Detect which cell encompasses the target text, then output its [X, Y] center coordinate. 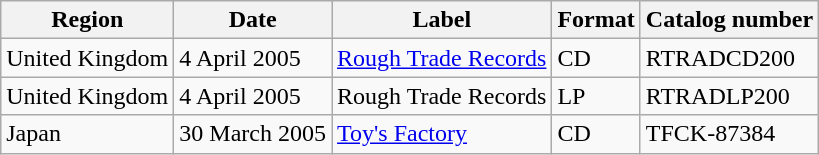
Date [253, 20]
Japan [88, 134]
Region [88, 20]
30 March 2005 [253, 134]
Format [596, 20]
RTRADLP200 [729, 96]
Toy's Factory [442, 134]
LP [596, 96]
Label [442, 20]
Catalog number [729, 20]
TFCK-87384 [729, 134]
RTRADCD200 [729, 58]
